Scan for the cell matching the given text and deliver its (x, y) coordinate at center. 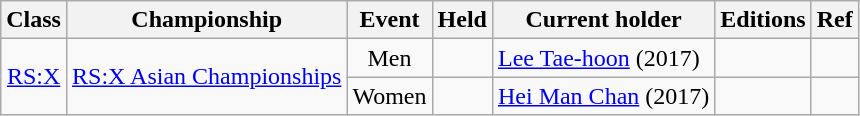
Class (34, 20)
Current holder (603, 20)
Hei Man Chan (2017) (603, 96)
Men (390, 58)
Championship (206, 20)
Event (390, 20)
Women (390, 96)
RS:X (34, 77)
RS:X Asian Championships (206, 77)
Editions (763, 20)
Lee Tae-hoon (2017) (603, 58)
Ref (834, 20)
Held (462, 20)
